Capture the cell that displays the provided text and extract its [X, Y] central coordinate. 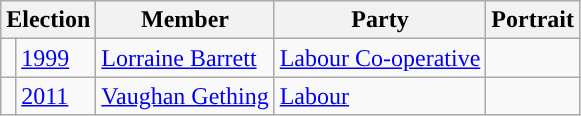
Labour [380, 96]
1999 [56, 58]
Labour Co-operative [380, 58]
Vaughan Gething [185, 96]
2011 [56, 96]
Member [185, 20]
Election [48, 20]
Party [380, 20]
Lorraine Barrett [185, 58]
Portrait [533, 20]
